Return the [x, y] coordinate for the center point of the cell that contains the specified text.  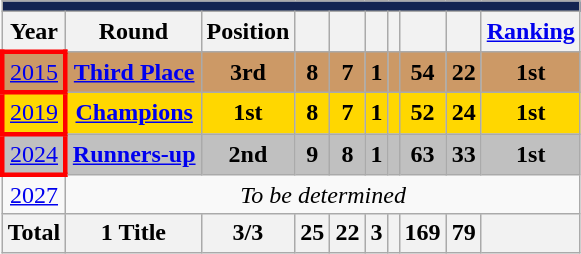
79 [464, 233]
Round [134, 32]
9 [312, 154]
33 [464, 154]
Third Place [134, 72]
2024 [34, 154]
Total [34, 233]
2nd [248, 154]
2027 [34, 195]
3rd [248, 72]
169 [422, 233]
1 Title [134, 233]
52 [422, 112]
Ranking [530, 32]
24 [464, 112]
54 [422, 72]
2015 [34, 72]
2019 [34, 112]
63 [422, 154]
To be determined [324, 195]
Runners-up [134, 154]
Year [34, 32]
Position [248, 32]
3/3 [248, 233]
25 [312, 233]
3 [376, 233]
Champions [134, 112]
